Find where the given text appears and provide that cell's center as [X, Y] coordinate. 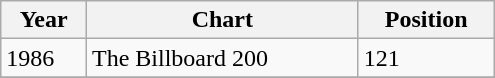
Year [44, 20]
1986 [44, 58]
Position [426, 20]
The Billboard 200 [223, 58]
Chart [223, 20]
121 [426, 58]
